Extract the [x, y] coordinate from the center of the cell holding the provided text.  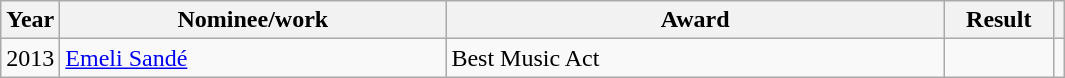
Best Music Act [696, 58]
Emeli Sandé [253, 58]
Nominee/work [253, 20]
Award [696, 20]
2013 [30, 58]
Result [998, 20]
Year [30, 20]
